For the text-containing cell, return its midpoint in (X, Y) coordinate format. 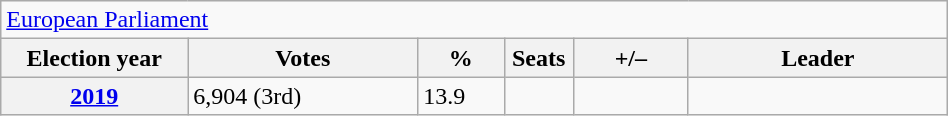
13.9 (461, 96)
6,904 (3rd) (303, 96)
2019 (94, 96)
Votes (303, 58)
European Parliament (474, 20)
Election year (94, 58)
Leader (818, 58)
+/– (630, 58)
% (461, 58)
Seats (538, 58)
